Provide the [X, Y] coordinate of the cell's center where the given text is located.  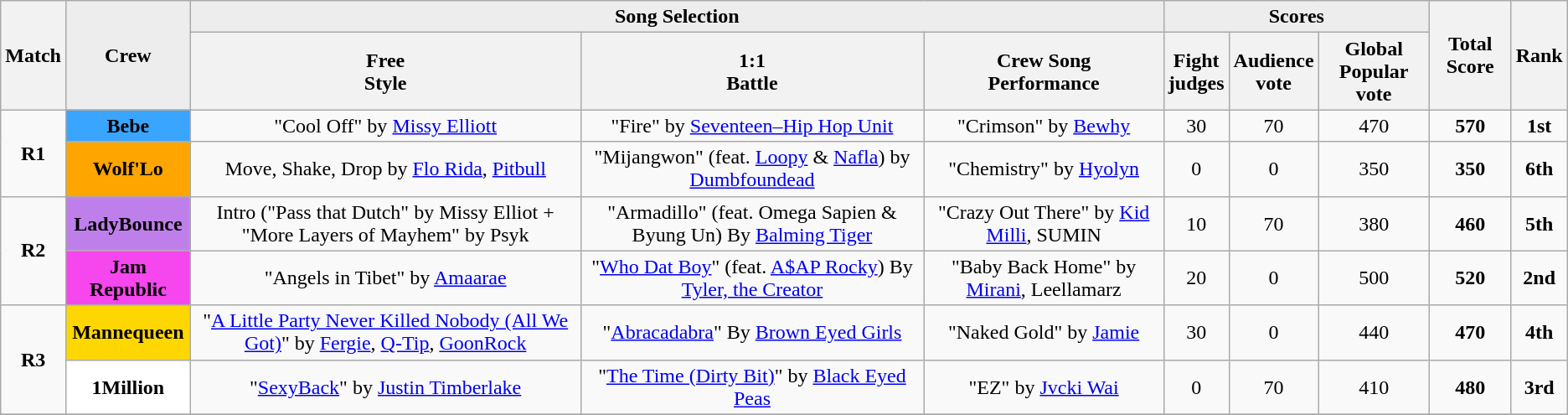
500 [1374, 278]
Bebe [127, 126]
Jam Republic [127, 278]
"Fire" by Seventeen–Hip Hop Unit [752, 126]
"Crimson" by Bewhy [1044, 126]
"Mijangwon" (feat. Loopy & Nafla) by Dumbfoundead [752, 169]
"Armadillo" (feat. Omega Sapien & Byung Un) By Balming Tiger [752, 223]
R3 [34, 360]
440 [1374, 332]
4th [1540, 332]
380 [1374, 223]
Mannequeen [127, 332]
Song Selection [677, 17]
"Naked Gold" by Jamie [1044, 332]
Intro ("Pass that Dutch" by Missy Elliot + "More Layers of Mayhem" by Psyk [385, 223]
"Abracadabra" By Brown Eyed Girls [752, 332]
Scores [1297, 17]
570 [1470, 126]
"EZ" by Jvcki Wai [1044, 387]
"Who Dat Boy" (feat. A$AP Rocky) By Tyler, the Creator [752, 278]
Fightjudges [1196, 71]
LadyBounce [127, 223]
6th [1540, 169]
10 [1196, 223]
1st [1540, 126]
Audiencevote [1273, 71]
"Crazy Out There" by Kid Milli, SUMIN [1044, 223]
"The Time (Dirty Bit)" by Black Eyed Peas [752, 387]
3rd [1540, 387]
R1 [34, 153]
20 [1196, 278]
5th [1540, 223]
2nd [1540, 278]
480 [1470, 387]
Rank [1540, 55]
Crew SongPerformance [1044, 71]
Total Score [1470, 55]
"A Little Party Never Killed Nobody (All We Got)" by Fergie, Q-Tip, GoonRock [385, 332]
Match [34, 55]
Move, Shake, Drop by Flo Rida, Pitbull [385, 169]
"Cool Off" by Missy Elliott [385, 126]
1Million [127, 387]
Wolf'Lo [127, 169]
Global Popularvote [1374, 71]
1:1Battle [752, 71]
Crew [127, 55]
460 [1470, 223]
520 [1470, 278]
"Angels in Tibet" by Amaarae [385, 278]
FreeStyle [385, 71]
"Chemistry" by Hyolyn [1044, 169]
410 [1374, 387]
"SexyBack" by Justin Timberlake [385, 387]
"Baby Back Home" by Mirani, Leellamarz [1044, 278]
R2 [34, 251]
